Return the (X, Y) coordinate for the center point of the cell that contains the specified text.  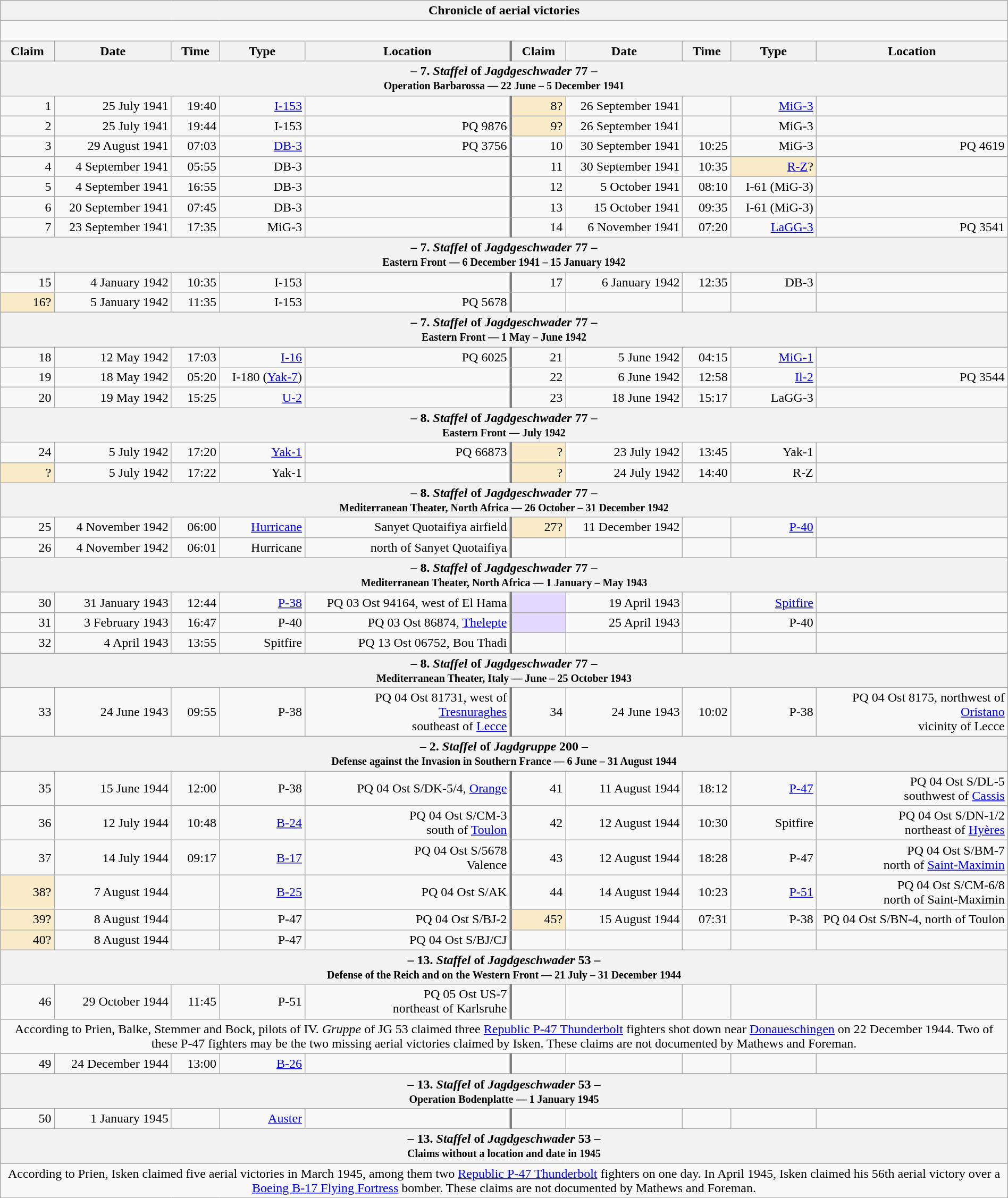
07:03 (195, 146)
31 (28, 622)
09:55 (195, 712)
08:10 (707, 187)
– 7. Staffel of Jagdgeschwader 77 –Eastern Front — 1 May – June 1942 (504, 330)
16:55 (195, 187)
06:01 (195, 547)
12 (538, 187)
PQ 3756 (408, 146)
PQ 04 Ost S/BM-7north of Saint-Maximin (912, 858)
07:31 (707, 919)
29 August 1941 (113, 146)
18:28 (707, 858)
40? (28, 940)
7 August 1944 (113, 892)
43 (538, 858)
14:40 (707, 473)
PQ 66873 (408, 452)
– 13. Staffel of Jagdgeschwader 53 –Claims without a location and date in 1945 (504, 1146)
13:00 (195, 1064)
6 November 1941 (624, 227)
12:35 (707, 282)
42 (538, 823)
2 (28, 126)
10:23 (707, 892)
PQ 3544 (912, 377)
05:20 (195, 377)
PQ 04 Ost S/BJ/CJ (408, 940)
24 July 1942 (624, 473)
45? (538, 919)
07:45 (195, 207)
18:12 (707, 789)
26 (28, 547)
07:20 (707, 227)
B-24 (263, 823)
PQ 04 Ost S/DN-1/2northeast of Hyères (912, 823)
49 (28, 1064)
23 (538, 398)
12 July 1944 (113, 823)
PQ 5678 (408, 302)
B-25 (263, 892)
32 (28, 643)
30 (28, 602)
46 (28, 1001)
06:00 (195, 527)
15 (28, 282)
PQ 04 Ost S/BJ-2 (408, 919)
– 8. Staffel of Jagdgeschwader 77 –Mediterranean Theater, North Africa — 26 October – 31 December 1942 (504, 500)
7 (28, 227)
13:45 (707, 452)
– 8. Staffel of Jagdgeschwader 77 –Eastern Front — July 1942 (504, 425)
– 7. Staffel of Jagdgeschwader 77 –Operation Barbarossa — 22 June – 5 December 1941 (504, 79)
29 October 1944 (113, 1001)
17:20 (195, 452)
10 (538, 146)
– 13. Staffel of Jagdgeschwader 53 –Operation Bodenplatte — 1 January 1945 (504, 1091)
PQ 03 Ost 94164, west of El Hama (408, 602)
PQ 13 Ost 06752, Bou Thadi (408, 643)
9? (538, 126)
PQ 4619 (912, 146)
1 (28, 106)
3 February 1943 (113, 622)
19 April 1943 (624, 602)
39? (28, 919)
18 (28, 357)
19:44 (195, 126)
5 January 1942 (113, 302)
09:17 (195, 858)
37 (28, 858)
13 (538, 207)
19 (28, 377)
5 (28, 187)
6 (28, 207)
I-180 (Yak-7) (263, 377)
– 8. Staffel of Jagdgeschwader 77 –Mediterranean Theater, Italy — June – 25 October 1943 (504, 670)
12:44 (195, 602)
PQ 6025 (408, 357)
25 April 1943 (624, 622)
20 September 1941 (113, 207)
05:55 (195, 166)
11 (538, 166)
6 June 1942 (624, 377)
8? (538, 106)
23 September 1941 (113, 227)
23 July 1942 (624, 452)
17:35 (195, 227)
15:17 (707, 398)
PQ 04 Ost S/5678Valence (408, 858)
– 8. Staffel of Jagdgeschwader 77 –Mediterranean Theater, North Africa — 1 January – May 1943 (504, 575)
12 May 1942 (113, 357)
27? (538, 527)
B-17 (263, 858)
44 (538, 892)
– 13. Staffel of Jagdgeschwader 53 –Defense of the Reich and on the Western Front — 21 July – 31 December 1944 (504, 967)
11:45 (195, 1001)
24 (28, 452)
6 January 1942 (624, 282)
13:55 (195, 643)
12:58 (707, 377)
Il-2 (773, 377)
PQ 04 Ost S/DL-5 southwest of Cassis (912, 789)
50 (28, 1118)
MiG-1 (773, 357)
Auster (263, 1118)
35 (28, 789)
09:35 (707, 207)
10:30 (707, 823)
PQ 04 Ost S/DK-5/4, Orange (408, 789)
PQ 04 Ost S/AK (408, 892)
19:40 (195, 106)
16? (28, 302)
24 December 1944 (113, 1064)
north of Sanyet Quotaifiya (408, 547)
11:35 (195, 302)
U-2 (263, 398)
10:02 (707, 712)
5 October 1941 (624, 187)
PQ 04 Ost S/CM-6/8north of Saint-Maximin (912, 892)
34 (538, 712)
PQ 9876 (408, 126)
Chronicle of aerial victories (504, 11)
11 December 1942 (624, 527)
3 (28, 146)
5 June 1942 (624, 357)
– 7. Staffel of Jagdgeschwader 77 –Eastern Front — 6 December 1941 – 15 January 1942 (504, 254)
R-Z (773, 473)
12:00 (195, 789)
18 May 1942 (113, 377)
15 June 1944 (113, 789)
4 April 1943 (113, 643)
10:48 (195, 823)
PQ 04 Ost 81731, west of Tresnuraghes southeast of Lecce (408, 712)
17 (538, 282)
PQ 04 Ost S/BN-4, north of Toulon (912, 919)
38? (28, 892)
41 (538, 789)
1 January 1945 (113, 1118)
4 (28, 166)
15:25 (195, 398)
31 January 1943 (113, 602)
33 (28, 712)
PQ 03 Ost 86874, Thelepte (408, 622)
25 (28, 527)
21 (538, 357)
PQ 3541 (912, 227)
PQ 04 Ost 8175, northwest of Oristanovicinity of Lecce (912, 712)
22 (538, 377)
PQ 05 Ost US-7northeast of Karlsruhe (408, 1001)
4 January 1942 (113, 282)
20 (28, 398)
10:25 (707, 146)
15 August 1944 (624, 919)
19 May 1942 (113, 398)
14 August 1944 (624, 892)
Sanyet Quotaifiya airfield (408, 527)
17:22 (195, 473)
I-16 (263, 357)
PQ 04 Ost S/CM-3 south of Toulon (408, 823)
16:47 (195, 622)
R-Z? (773, 166)
B-26 (263, 1064)
15 October 1941 (624, 207)
– 2. Staffel of Jagdgruppe 200 –Defense against the Invasion in Southern France — 6 June – 31 August 1944 (504, 754)
11 August 1944 (624, 789)
36 (28, 823)
04:15 (707, 357)
17:03 (195, 357)
18 June 1942 (624, 398)
14 (538, 227)
14 July 1944 (113, 858)
